Identify which cell holds the provided text, then report its [x, y] central coordinate. 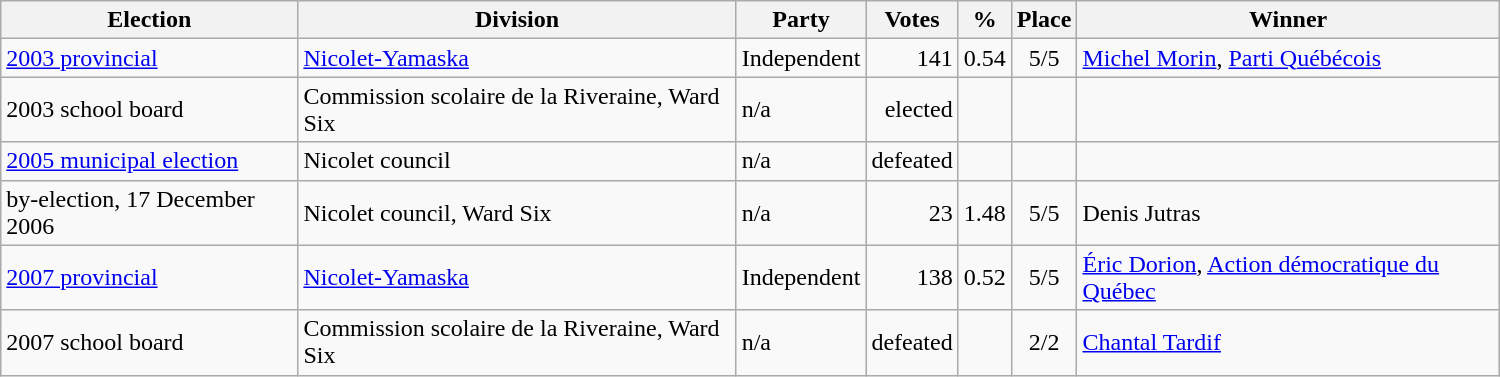
Division [517, 20]
elected [912, 110]
Michel Morin, Parti Québécois [1288, 58]
2005 municipal election [150, 161]
Nicolet council, Ward Six [517, 212]
Nicolet council [517, 161]
Votes [912, 20]
Party [801, 20]
2003 provincial [150, 58]
Denis Jutras [1288, 212]
2007 provincial [150, 278]
Place [1044, 20]
Election [150, 20]
2007 school board [150, 342]
1.48 [984, 212]
141 [912, 58]
Éric Dorion, Action démocratique du Québec [1288, 278]
0.54 [984, 58]
by-election, 17 December 2006 [150, 212]
% [984, 20]
Winner [1288, 20]
2/2 [1044, 342]
23 [912, 212]
Chantal Tardif [1288, 342]
0.52 [984, 278]
138 [912, 278]
2003 school board [150, 110]
